Locate the cell with the specified text and output its (x, y) center coordinate. 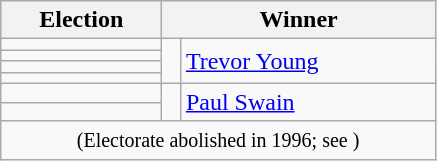
Paul Swain (308, 102)
Trevor Young (308, 61)
(Electorate abolished in 1996; see ) (218, 140)
Election (82, 20)
Winner (299, 20)
